Find where the given text appears and provide that cell's center as (X, Y) coordinate. 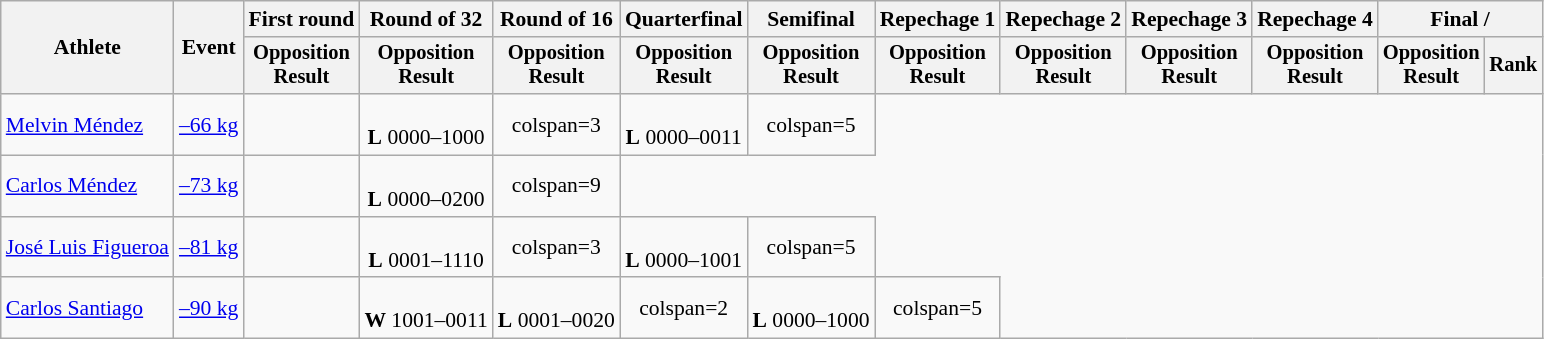
–90 kg (208, 308)
L 0000–1001 (684, 248)
L 0001–0020 (556, 308)
L 0000–0200 (426, 186)
–81 kg (208, 248)
Repechage 1 (938, 19)
Repechage 4 (1315, 19)
Carlos Santiago (88, 308)
Athlete (88, 48)
colspan=2 (684, 308)
José Luis Figueroa (88, 248)
Rank (1514, 66)
L 0000–0011 (684, 124)
Event (208, 48)
Semifinal (810, 19)
colspan=9 (556, 186)
Round of 32 (426, 19)
Round of 16 (556, 19)
First round (301, 19)
Quarterfinal (684, 19)
Final / (1460, 19)
Repechage 2 (1063, 19)
Carlos Méndez (88, 186)
–73 kg (208, 186)
–66 kg (208, 124)
Repechage 3 (1189, 19)
Melvin Méndez (88, 124)
L 0001–1110 (426, 248)
W 1001–0011 (426, 308)
